Determine the (x, y) coordinate at the center of the cell enclosing the given text.  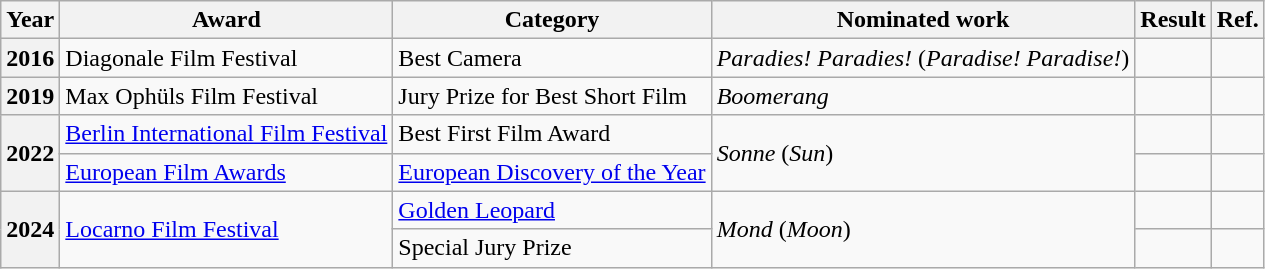
Boomerang (923, 96)
Diagonale Film Festival (226, 58)
Special Jury Prize (552, 248)
Berlin International Film Festival (226, 134)
2019 (30, 96)
Year (30, 20)
Sonne (Sun) (923, 153)
Nominated work (923, 20)
Jury Prize for Best Short Film (552, 96)
Best Camera (552, 58)
2024 (30, 229)
European Film Awards (226, 172)
Category (552, 20)
Paradies! Paradies! (Paradise! Paradise!) (923, 58)
Ref. (1238, 20)
2022 (30, 153)
Locarno Film Festival (226, 229)
European Discovery of the Year (552, 172)
Best First Film Award (552, 134)
Award (226, 20)
Golden Leopard (552, 210)
Mond (Moon) (923, 229)
Result (1173, 20)
Max Ophüls Film Festival (226, 96)
2016 (30, 58)
